Find where the given text appears and provide that cell's center as [x, y] coordinate. 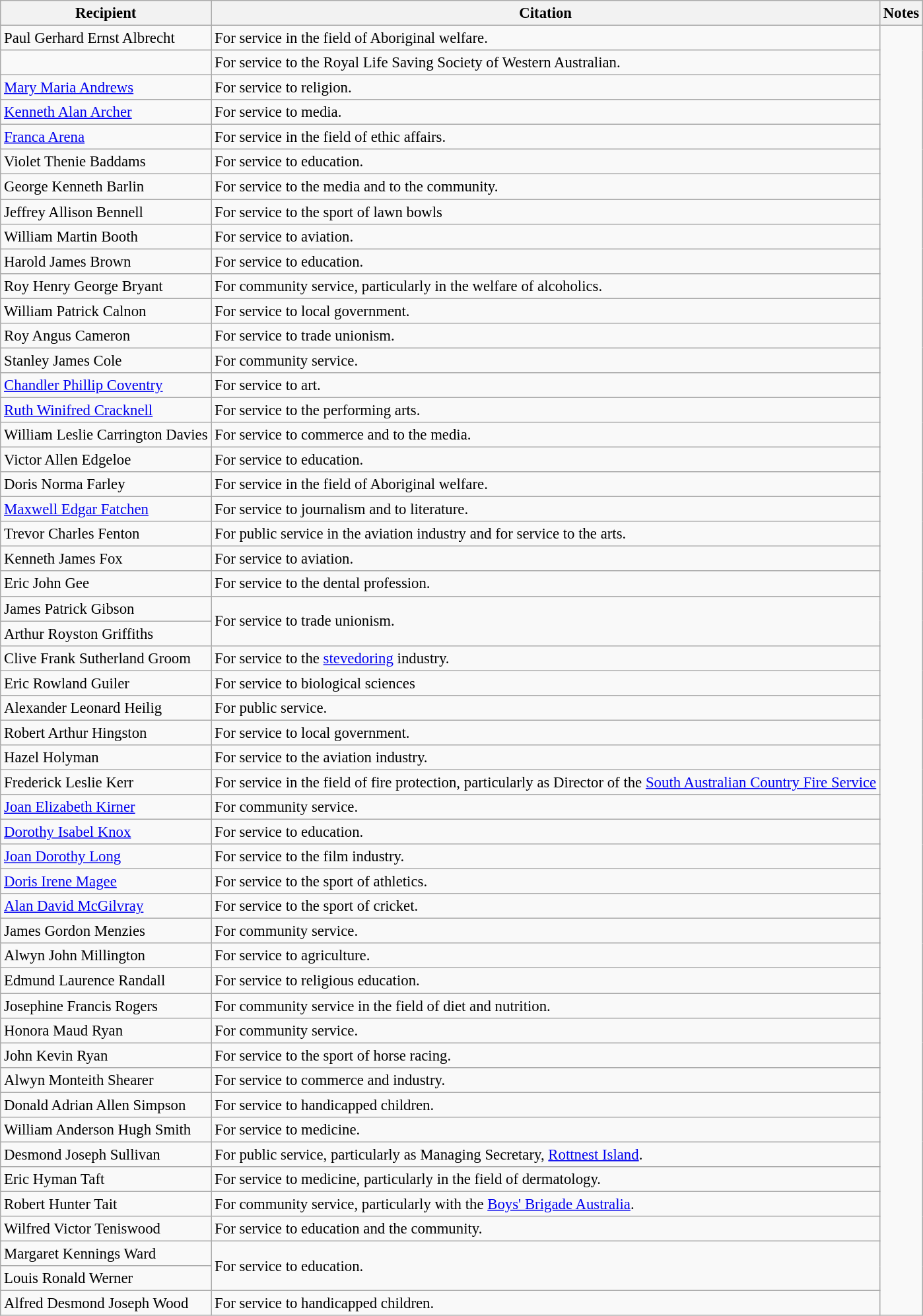
Josephine Francis Rogers [106, 1006]
Desmond Joseph Sullivan [106, 1154]
Arthur Royston Griffiths [106, 634]
For service to the aviation industry. [545, 758]
For service to biological sciences [545, 683]
George Kenneth Barlin [106, 187]
For service to media. [545, 112]
For service to the performing arts. [545, 410]
For service to the film industry. [545, 857]
Kenneth James Fox [106, 559]
Roy Angus Cameron [106, 336]
Notes [902, 13]
Joan Elizabeth Kirner [106, 807]
Louis Ronald Werner [106, 1278]
Joan Dorothy Long [106, 857]
Eric John Gee [106, 584]
William Martin Booth [106, 236]
For service to religious education. [545, 981]
Chandler Phillip Coventry [106, 385]
For service in the field of ethic affairs. [545, 137]
Frederick Leslie Kerr [106, 782]
Honora Maud Ryan [106, 1030]
For service to journalism and to literature. [545, 510]
For service to the dental profession. [545, 584]
For service in the field of fire protection, particularly as Director of the South Australian Country Fire Service [545, 782]
Robert Hunter Tait [106, 1204]
Maxwell Edgar Fatchen [106, 510]
For community service, particularly with the Boys' Brigade Australia. [545, 1204]
For community service in the field of diet and nutrition. [545, 1006]
Clive Frank Sutherland Groom [106, 658]
Stanley James Cole [106, 360]
Donald Adrian Allen Simpson [106, 1105]
Trevor Charles Fenton [106, 534]
For public service in the aviation industry and for service to the arts. [545, 534]
For service to education and the community. [545, 1229]
Jeffrey Allison Bennell [106, 212]
Hazel Holyman [106, 758]
Recipient [106, 13]
Margaret Kennings Ward [106, 1254]
Ruth Winifred Cracknell [106, 410]
For service to commerce and to the media. [545, 435]
Robert Arthur Hingston [106, 733]
James Gordon Menzies [106, 931]
Doris Norma Farley [106, 484]
Dorothy Isabel Knox [106, 832]
For service to medicine. [545, 1130]
For service to medicine, particularly in the field of dermatology. [545, 1179]
James Patrick Gibson [106, 609]
For service to the sport of cricket. [545, 906]
John Kevin Ryan [106, 1055]
Kenneth Alan Archer [106, 112]
Harold James Brown [106, 261]
Edmund Laurence Randall [106, 981]
Eric Hyman Taft [106, 1179]
For service to agriculture. [545, 956]
Franca Arena [106, 137]
Alan David McGilvray [106, 906]
Citation [545, 13]
Wilfred Victor Teniswood [106, 1229]
For service to commerce and industry. [545, 1080]
For service to the sport of athletics. [545, 882]
Victor Allen Edgeloe [106, 460]
For service to the stevedoring industry. [545, 658]
Alexander Leonard Heilig [106, 708]
Roy Henry George Bryant [106, 286]
For public service, particularly as Managing Secretary, Rottnest Island. [545, 1154]
Violet Thenie Baddams [106, 162]
Alwyn John Millington [106, 956]
For service to art. [545, 385]
Doris Irene Magee [106, 882]
Paul Gerhard Ernst Albrecht [106, 38]
William Leslie Carrington Davies [106, 435]
Mary Maria Andrews [106, 88]
For service to the Royal Life Saving Society of Western Australian. [545, 63]
For service to the media and to the community. [545, 187]
For service to religion. [545, 88]
William Patrick Calnon [106, 311]
Eric Rowland Guiler [106, 683]
For public service. [545, 708]
For community service, particularly in the welfare of alcoholics. [545, 286]
William Anderson Hugh Smith [106, 1130]
For service to the sport of lawn bowls [545, 212]
For service to the sport of horse racing. [545, 1055]
Alfred Desmond Joseph Wood [106, 1303]
Alwyn Monteith Shearer [106, 1080]
